Identify which cell holds the provided text, then report its (x, y) central coordinate. 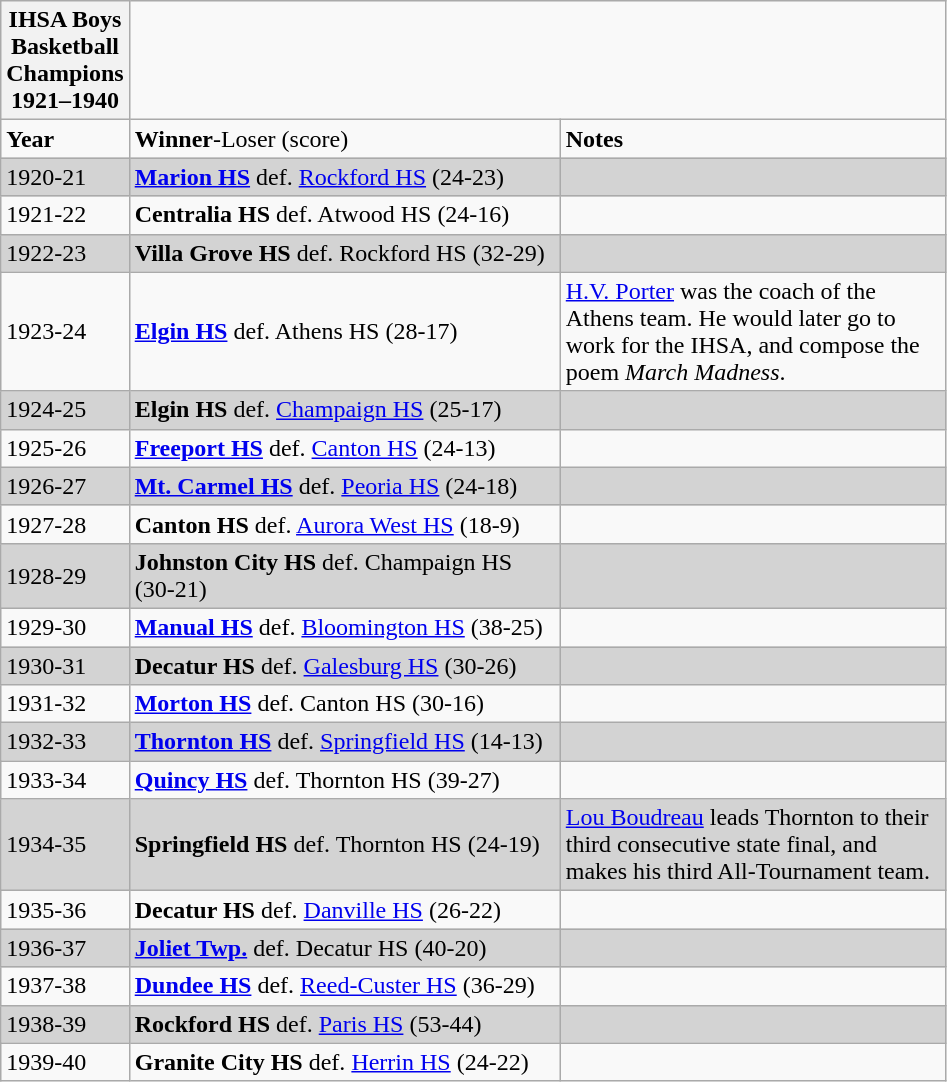
1927-28 (65, 524)
1932-33 (65, 742)
1925-26 (65, 448)
1929-30 (65, 627)
1937-38 (65, 986)
Notes (753, 139)
1924-25 (65, 410)
1934-35 (65, 845)
Dundee HS def. Reed-Custer HS (36-29) (344, 986)
Decatur HS def. Danville HS (26-22) (344, 910)
Thornton HS def. Springfield HS (14-13) (344, 742)
Rockford HS def. Paris HS (53-44) (344, 1024)
1939-40 (65, 1062)
Elgin HS def. Champaign HS (25-17) (344, 410)
IHSA Boys Basketball Champions 1921–1940 (65, 60)
Year (65, 139)
Springfield HS def. Thornton HS (24-19) (344, 845)
1920-21 (65, 177)
Centralia HS def. Atwood HS (24-16) (344, 215)
Manual HS def. Bloomington HS (38-25) (344, 627)
1936-37 (65, 948)
Marion HS def. Rockford HS (24-23) (344, 177)
1922-23 (65, 253)
Villa Grove HS def. Rockford HS (32-29) (344, 253)
Quincy HS def. Thornton HS (39-27) (344, 780)
Lou Boudreau leads Thornton to their third consecutive state final, and makes his third All-Tournament team. (753, 845)
Canton HS def. Aurora West HS (18-9) (344, 524)
Freeport HS def. Canton HS (24-13) (344, 448)
Granite City HS def. Herrin HS (24-22) (344, 1062)
Decatur HS def. Galesburg HS (30-26) (344, 665)
Johnston City HS def. Champaign HS (30-21) (344, 576)
1930-31 (65, 665)
1926-27 (65, 486)
Joliet Twp. def. Decatur HS (40-20) (344, 948)
1938-39 (65, 1024)
1933-34 (65, 780)
Mt. Carmel HS def. Peoria HS (24-18) (344, 486)
1935-36 (65, 910)
Winner-Loser (score) (344, 139)
1923-24 (65, 332)
1928-29 (65, 576)
1931-32 (65, 704)
H.V. Porter was the coach of the Athens team. He would later go to work for the IHSA, and compose the poem March Madness. (753, 332)
1921-22 (65, 215)
Morton HS def. Canton HS (30-16) (344, 704)
Elgin HS def. Athens HS (28-17) (344, 332)
